Identify which cell holds the provided text, then report its [X, Y] central coordinate. 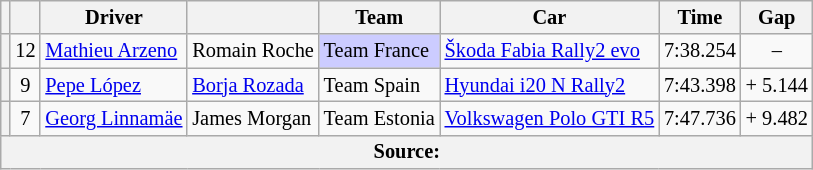
Volkswagen Polo GTI R5 [550, 118]
Romain Roche [252, 51]
7 [25, 118]
Gap [777, 17]
– [777, 51]
Time [700, 17]
Car [550, 17]
Driver [114, 17]
Team Estonia [380, 118]
Georg Linnamäe [114, 118]
Pepe López [114, 85]
9 [25, 85]
7:47.736 [700, 118]
Škoda Fabia Rally2 evo [550, 51]
Team [380, 17]
12 [25, 51]
Team Spain [380, 85]
Source: [407, 152]
+ 5.144 [777, 85]
Hyundai i20 N Rally2 [550, 85]
Team France [380, 51]
7:38.254 [700, 51]
Borja Rozada [252, 85]
James Morgan [252, 118]
Mathieu Arzeno [114, 51]
+ 9.482 [777, 118]
7:43.398 [700, 85]
